Scan for the cell matching the given text and deliver its [x, y] coordinate at center. 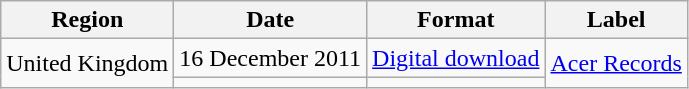
Format [456, 20]
Label [616, 20]
Date [270, 20]
Acer Records [616, 64]
16 December 2011 [270, 58]
Region [88, 20]
United Kingdom [88, 64]
Digital download [456, 58]
